Find where the given text appears and provide that cell's center as [X, Y] coordinate. 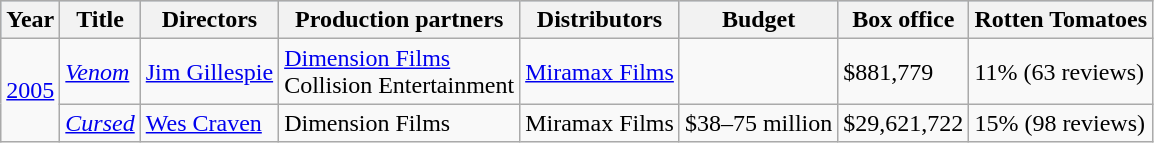
Dimension FilmsCollision Entertainment [400, 72]
Venom [100, 72]
Wes Craven [209, 123]
15% (98 reviews) [1061, 123]
Cursed [100, 123]
$38–75 million [758, 123]
Dimension Films [400, 123]
Directors [209, 20]
Year [30, 20]
Title [100, 20]
Box office [904, 20]
Rotten Tomatoes [1061, 20]
2005 [30, 90]
$881,779 [904, 72]
Distributors [600, 20]
Production partners [400, 20]
Budget [758, 20]
$29,621,722 [904, 123]
Jim Gillespie [209, 72]
11% (63 reviews) [1061, 72]
